Output the (X, Y) coordinate of the center of the cell containing the given text.  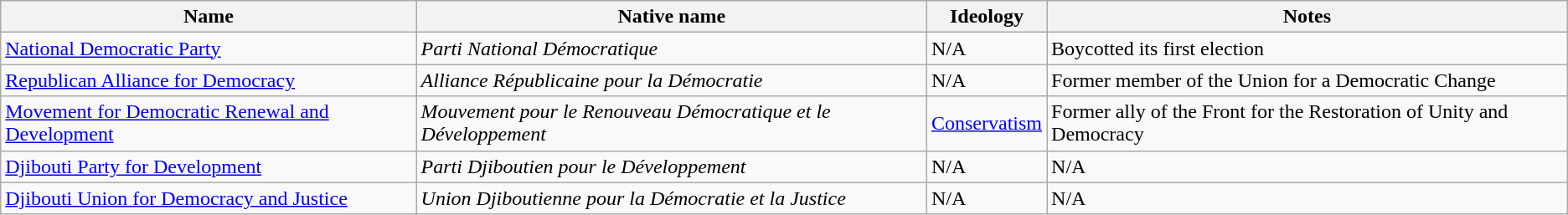
Mouvement pour le Renouveau Démocratique et le Développement (672, 124)
National Democratic Party (209, 49)
Former ally of the Front for the Restoration of Unity and Democracy (1308, 124)
Conservatism (987, 124)
Native name (672, 17)
Union Djiboutienne pour la Démocratie et la Justice (672, 198)
Boycotted its first election (1308, 49)
Alliance Républicaine pour la Démocratie (672, 80)
Ideology (987, 17)
Name (209, 17)
Djibouti Party for Development (209, 166)
Djibouti Union for Democracy and Justice (209, 198)
Republican Alliance for Democracy (209, 80)
Notes (1308, 17)
Parti National Démocratique (672, 49)
Parti Djiboutien pour le Développement (672, 166)
Movement for Democratic Renewal and Development (209, 124)
Former member of the Union for a Democratic Change (1308, 80)
